For the text-containing cell, return its midpoint in (X, Y) coordinate format. 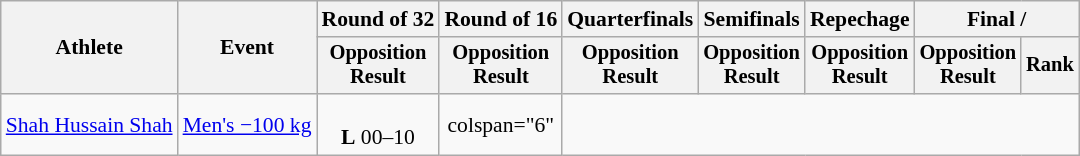
Round of 16 (500, 19)
Quarterfinals (630, 19)
Athlete (90, 48)
colspan="6" (500, 124)
L 00–10 (378, 124)
Round of 32 (378, 19)
Event (248, 48)
Repechage (860, 19)
Men's −100 kg (248, 124)
Semifinals (752, 19)
Rank (1050, 66)
Shah Hussain Shah (90, 124)
Final / (997, 19)
